Detect which cell encompasses the target text, then output its [x, y] center coordinate. 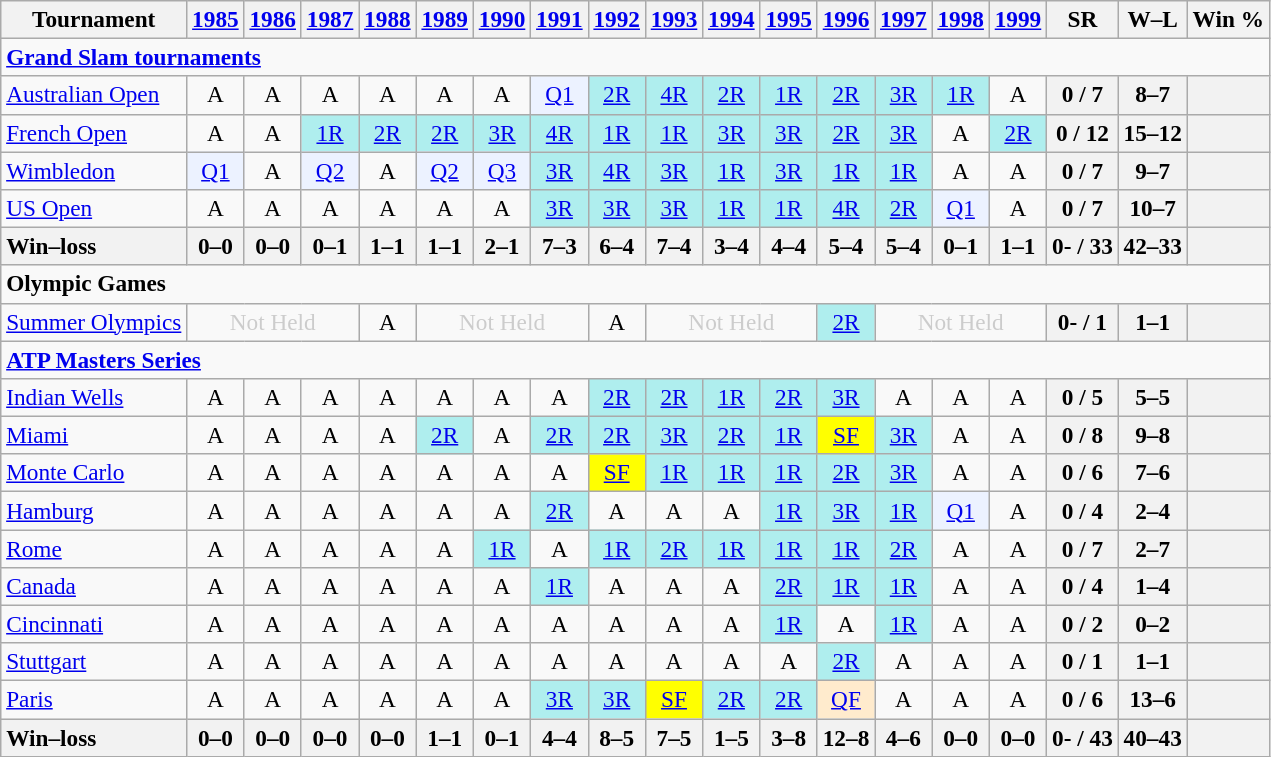
0 / 2 [1083, 624]
3–8 [788, 737]
US Open [94, 208]
2–4 [1152, 510]
1987 [330, 19]
Canada [94, 586]
Indian Wells [94, 397]
1–5 [732, 737]
Olympic Games [636, 284]
12–8 [846, 737]
SR [1083, 19]
10–7 [1152, 208]
40–43 [1152, 737]
0 / 5 [1083, 397]
8–5 [616, 737]
0- / 1 [1083, 322]
ATP Masters Series [636, 359]
8–7 [1152, 95]
1989 [444, 19]
7–4 [674, 246]
1997 [904, 19]
Miami [94, 435]
5–5 [1152, 397]
0–2 [1152, 624]
1991 [560, 19]
15–12 [1152, 133]
1992 [616, 19]
1985 [216, 19]
6–4 [616, 246]
Stuttgart [94, 662]
1996 [846, 19]
French Open [94, 133]
4–6 [904, 737]
Summer Olympics [94, 322]
9–8 [1152, 435]
Cincinnati [94, 624]
Q3 [502, 170]
Hamburg [94, 510]
W–L [1152, 19]
1–4 [1152, 586]
1986 [272, 19]
1999 [1018, 19]
13–6 [1152, 699]
Grand Slam tournaments [636, 57]
7–6 [1152, 473]
7–5 [674, 737]
Monte Carlo [94, 473]
9–7 [1152, 170]
42–33 [1152, 246]
0- / 43 [1083, 737]
Australian Open [94, 95]
0- / 33 [1083, 246]
1994 [732, 19]
2–1 [502, 246]
7–3 [560, 246]
0 / 1 [1083, 662]
Tournament [94, 19]
2–7 [1152, 548]
1995 [788, 19]
Wimbledon [94, 170]
QF [846, 699]
1988 [388, 19]
0 / 12 [1083, 133]
3–4 [732, 246]
Win % [1228, 19]
Paris [94, 699]
0 / 8 [1083, 435]
1998 [960, 19]
1993 [674, 19]
1990 [502, 19]
Rome [94, 548]
